Search for the cell housing the specified text and yield its [X, Y] center coordinate. 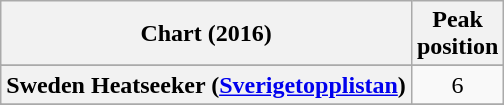
Chart (2016) [206, 34]
Sweden Heatseeker (Sverigetopplistan) [206, 85]
6 [457, 85]
Peak position [457, 34]
